Provide the (x, y) coordinate of the cell's center where the given text is located.  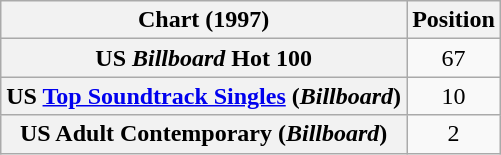
Chart (1997) (204, 20)
US Top Soundtrack Singles (Billboard) (204, 96)
2 (454, 134)
US Billboard Hot 100 (204, 58)
US Adult Contemporary (Billboard) (204, 134)
67 (454, 58)
10 (454, 96)
Position (454, 20)
